Search for the cell housing the specified text and yield its [x, y] center coordinate. 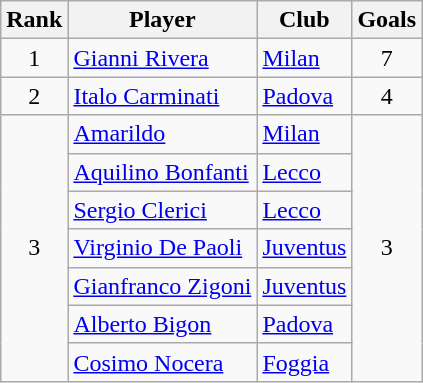
Virginio De Paoli [162, 248]
Aquilino Bonfanti [162, 172]
Club [304, 20]
Amarildo [162, 134]
7 [387, 58]
Rank [34, 20]
Gianni Rivera [162, 58]
Goals [387, 20]
Gianfranco Zigoni [162, 286]
2 [34, 96]
4 [387, 96]
Foggia [304, 362]
Player [162, 20]
Sergio Clerici [162, 210]
Italo Carminati [162, 96]
Cosimo Nocera [162, 362]
1 [34, 58]
Alberto Bigon [162, 324]
